Pinpoint the cell where the given text exists, returning its [x, y] midpoint coordinate. 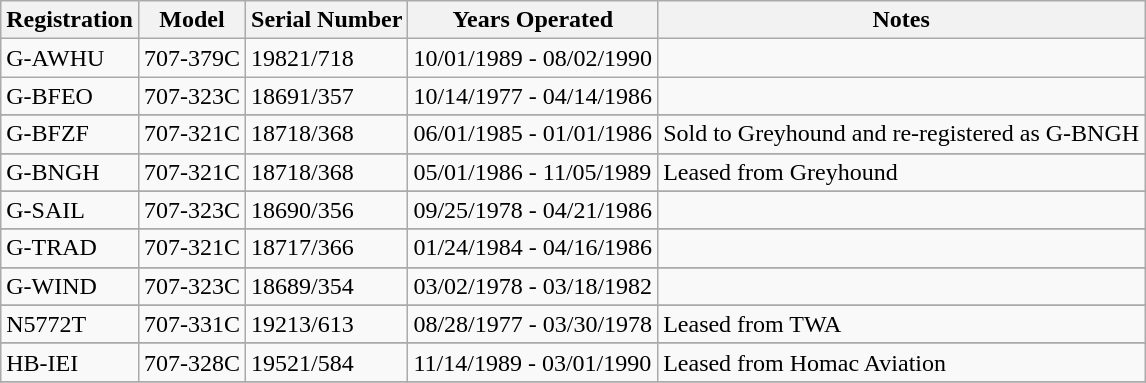
G-WIND [70, 286]
18689/354 [327, 286]
G-AWHU [70, 58]
HB-IEI [70, 362]
11/14/1989 - 03/01/1990 [533, 362]
Leased from TWA [902, 324]
01/24/1984 - 04/16/1986 [533, 248]
Serial Number [327, 20]
707-331C [192, 324]
19213/613 [327, 324]
18690/356 [327, 210]
Model [192, 20]
G-BFEO [70, 96]
Registration [70, 20]
06/01/1985 - 01/01/1986 [533, 134]
Notes [902, 20]
Sold to Greyhound and re-registered as G-BNGH [902, 134]
N5772T [70, 324]
10/01/1989 - 08/02/1990 [533, 58]
03/02/1978 - 03/18/1982 [533, 286]
Leased from Homac Aviation [902, 362]
19821/718 [327, 58]
18691/357 [327, 96]
G-TRAD [70, 248]
10/14/1977 - 04/14/1986 [533, 96]
G-BNGH [70, 172]
Leased from Greyhound [902, 172]
08/28/1977 - 03/30/1978 [533, 324]
18717/366 [327, 248]
G-BFZF [70, 134]
G-SAIL [70, 210]
707-379C [192, 58]
19521/584 [327, 362]
707-328C [192, 362]
09/25/1978 - 04/21/1986 [533, 210]
Years Operated [533, 20]
05/01/1986 - 11/05/1989 [533, 172]
